Search for the cell housing the specified text and yield its [X, Y] center coordinate. 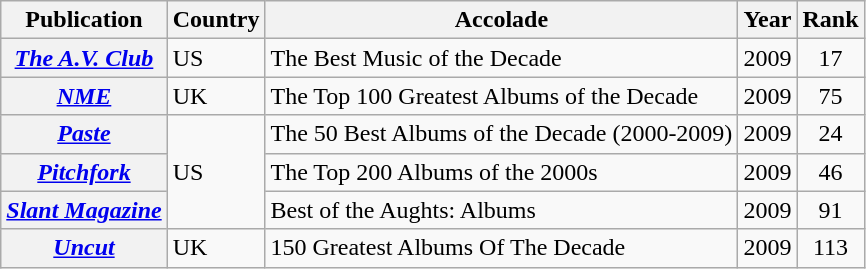
Publication [84, 20]
The Top 200 Albums of the 2000s [502, 172]
Accolade [502, 20]
46 [830, 172]
The Best Music of the Decade [502, 58]
Rank [830, 20]
Best of the Aughts: Albums [502, 210]
The 50 Best Albums of the Decade (2000-2009) [502, 134]
Paste [84, 134]
Uncut [84, 248]
24 [830, 134]
17 [830, 58]
113 [830, 248]
75 [830, 96]
Year [768, 20]
The A.V. Club [84, 58]
150 Greatest Albums Of The Decade [502, 248]
NME [84, 96]
Country [216, 20]
Pitchfork [84, 172]
Slant Magazine [84, 210]
91 [830, 210]
The Top 100 Greatest Albums of the Decade [502, 96]
